Return [x, y] of the center of cell containing provided text 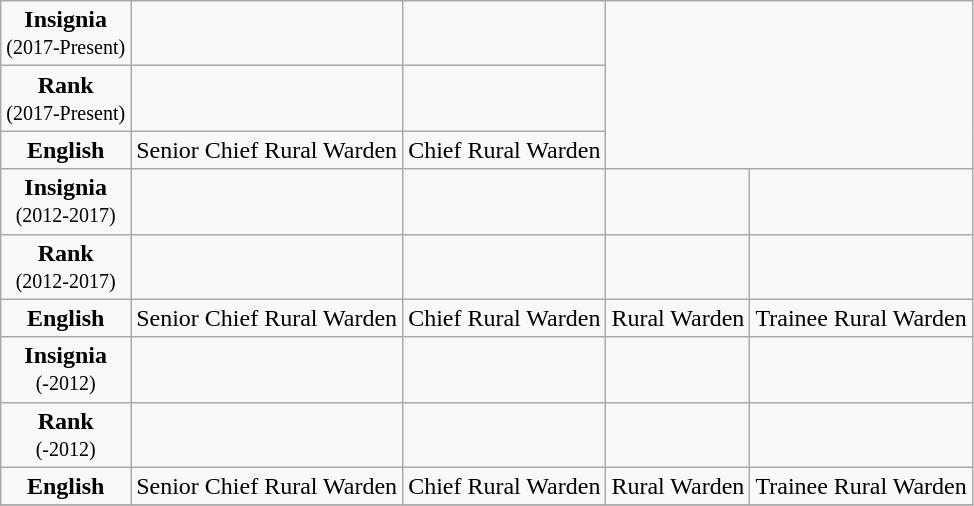
Insignia(2012-2017) [66, 202]
Rank(2017-Present) [66, 98]
Rank(-2012) [66, 434]
Insignia(2017-Present) [66, 34]
Rank(2012-2017) [66, 266]
Insignia(-2012) [66, 370]
